Identify which cell holds the provided text, then report its [X, Y] central coordinate. 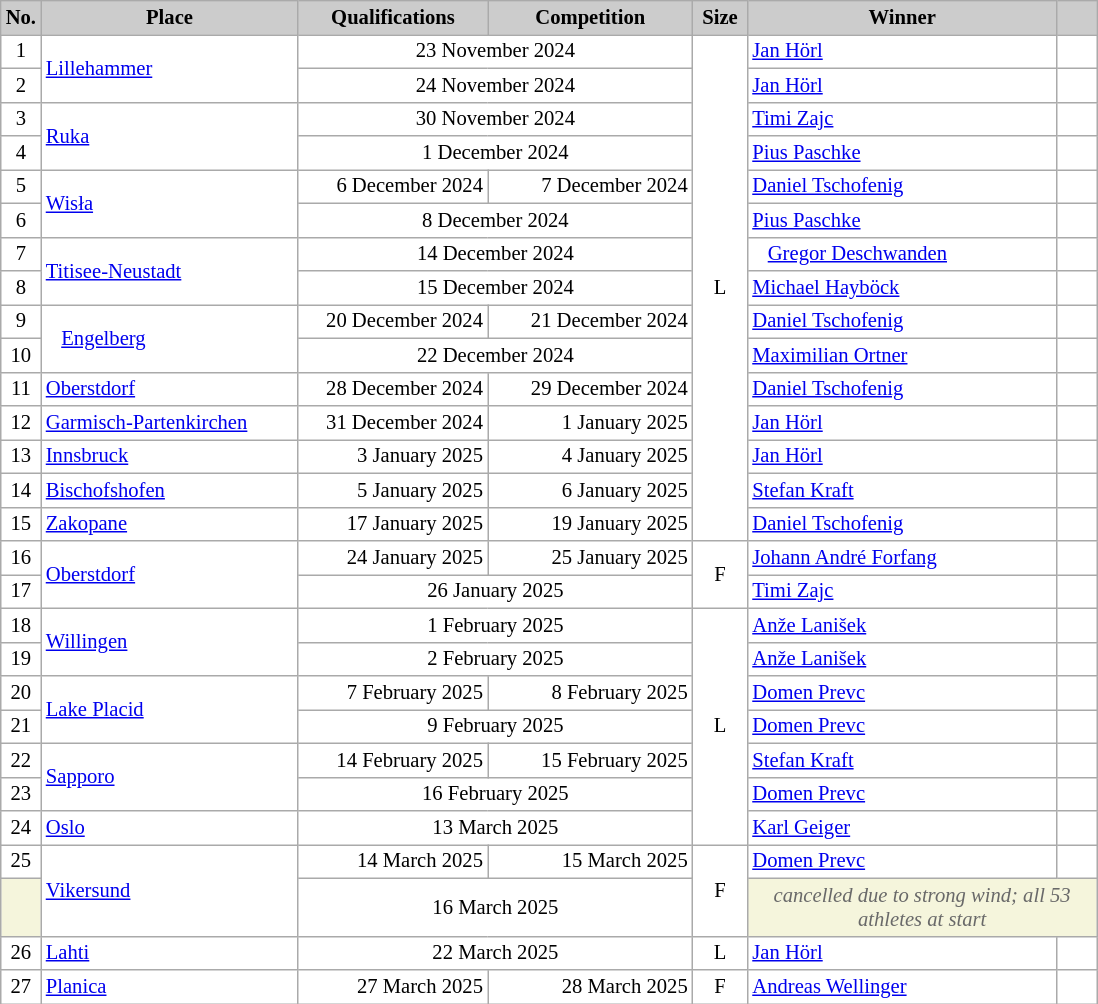
16 March 2025 [495, 907]
Maximilian Ortner [902, 355]
Competition [590, 17]
14 [21, 490]
26 January 2025 [495, 591]
Lillehammer [170, 68]
27 [21, 987]
12 [21, 423]
28 December 2024 [393, 389]
3 January 2025 [393, 456]
19 [21, 659]
7 [21, 254]
16 February 2025 [495, 794]
21 [21, 726]
6 December 2024 [393, 186]
Michael Hayböck [902, 287]
27 March 2025 [393, 987]
Bischofshofen [170, 490]
1 December 2024 [495, 153]
Qualifications [393, 17]
29 December 2024 [590, 389]
13 [21, 456]
24 November 2024 [495, 85]
7 February 2025 [393, 693]
Karl Geiger [902, 827]
Wisła [170, 203]
Size [720, 17]
22 March 2025 [495, 953]
31 December 2024 [393, 423]
21 December 2024 [590, 321]
22 December 2024 [495, 355]
Gregor Deschwanden [902, 254]
Johann André Forfang [902, 557]
Innsbruck [170, 456]
Sapporo [170, 777]
23 November 2024 [495, 51]
Lahti [170, 953]
14 March 2025 [393, 861]
6 [21, 220]
7 December 2024 [590, 186]
Ruka [170, 136]
25 [21, 861]
Planica [170, 987]
1 January 2025 [590, 423]
15 December 2024 [495, 287]
No. [21, 17]
1 [21, 51]
24 [21, 827]
11 [21, 389]
cancelled due to strong wind; all 53 athletes at start [922, 907]
8 [21, 287]
1 February 2025 [495, 625]
Engelberg [170, 338]
24 January 2025 [393, 557]
Lake Placid [170, 710]
19 January 2025 [590, 524]
6 January 2025 [590, 490]
10 [21, 355]
5 January 2025 [393, 490]
22 [21, 760]
Titisee-Neustadt [170, 271]
Willingen [170, 642]
17 [21, 591]
15 February 2025 [590, 760]
15 March 2025 [590, 861]
13 March 2025 [495, 827]
Garmisch-Partenkirchen [170, 423]
9 February 2025 [495, 726]
25 January 2025 [590, 557]
3 [21, 119]
28 March 2025 [590, 987]
Andreas Wellinger [902, 987]
Zakopane [170, 524]
14 February 2025 [393, 760]
8 December 2024 [495, 220]
Winner [902, 17]
2 February 2025 [495, 659]
Oslo [170, 827]
5 [21, 186]
26 [21, 953]
20 December 2024 [393, 321]
15 [21, 524]
Place [170, 17]
17 January 2025 [393, 524]
2 [21, 85]
8 February 2025 [590, 693]
16 [21, 557]
23 [21, 794]
20 [21, 693]
18 [21, 625]
30 November 2024 [495, 119]
Vikersund [170, 890]
9 [21, 321]
4 [21, 153]
14 December 2024 [495, 254]
4 January 2025 [590, 456]
